For the text-containing cell, return its midpoint in [x, y] coordinate format. 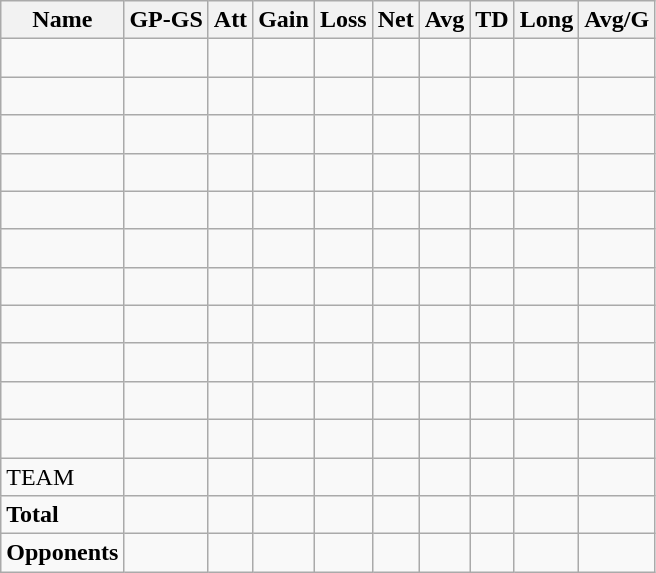
Avg [444, 20]
Gain [284, 20]
Avg/G [617, 20]
Total [62, 515]
Name [62, 20]
Loss [343, 20]
GP-GS [166, 20]
Att [230, 20]
Opponents [62, 553]
Net [396, 20]
TD [492, 20]
Long [546, 20]
TEAM [62, 477]
